Pinpoint the cell where the given text exists, returning its (X, Y) midpoint coordinate. 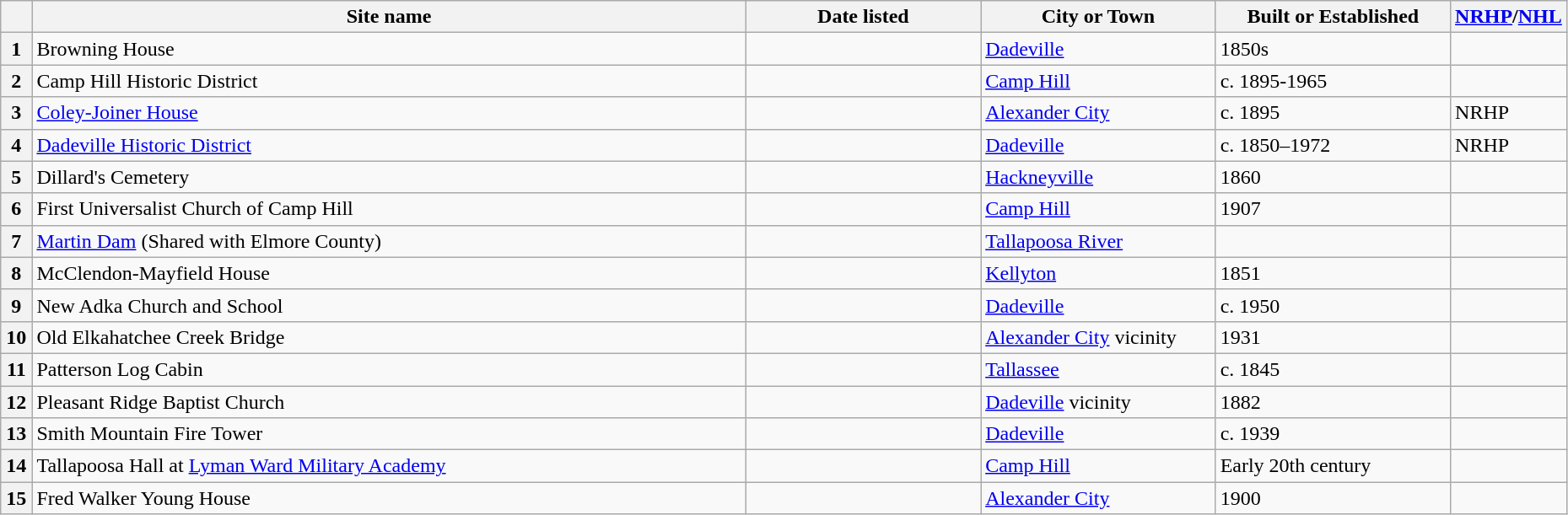
Built or Established (1333, 17)
City or Town (1098, 17)
Camp Hill Historic District (389, 81)
1882 (1333, 402)
c. 1939 (1333, 434)
Coley-Joiner House (389, 113)
8 (17, 273)
3 (17, 113)
Martin Dam (Shared with Elmore County) (389, 241)
c. 1895 (1333, 113)
12 (17, 402)
c. 1845 (1333, 369)
1851 (1333, 273)
Early 20th century (1333, 466)
9 (17, 305)
11 (17, 369)
c. 1850–1972 (1333, 145)
NRHP/NHL (1509, 17)
First Universalist Church of Camp Hill (389, 209)
2 (17, 81)
4 (17, 145)
Kellyton (1098, 273)
1931 (1333, 337)
Alexander City vicinity (1098, 337)
1 (17, 49)
7 (17, 241)
Tallassee (1098, 369)
c. 1895-1965 (1333, 81)
Patterson Log Cabin (389, 369)
1850s (1333, 49)
New Adka Church and School (389, 305)
Tallapoosa River (1098, 241)
Tallapoosa Hall at Lyman Ward Military Academy (389, 466)
Pleasant Ridge Baptist Church (389, 402)
Dadeville Historic District (389, 145)
Fred Walker Young House (389, 498)
Browning House (389, 49)
Smith Mountain Fire Tower (389, 434)
14 (17, 466)
1907 (1333, 209)
5 (17, 177)
McClendon-Mayfield House (389, 273)
10 (17, 337)
15 (17, 498)
Site name (389, 17)
1900 (1333, 498)
6 (17, 209)
Old Elkahatchee Creek Bridge (389, 337)
1860 (1333, 177)
Hackneyville (1098, 177)
Date listed (863, 17)
c. 1950 (1333, 305)
13 (17, 434)
Dillard's Cemetery (389, 177)
Dadeville vicinity (1098, 402)
